Locate the cell with the specified text and output its [X, Y] center coordinate. 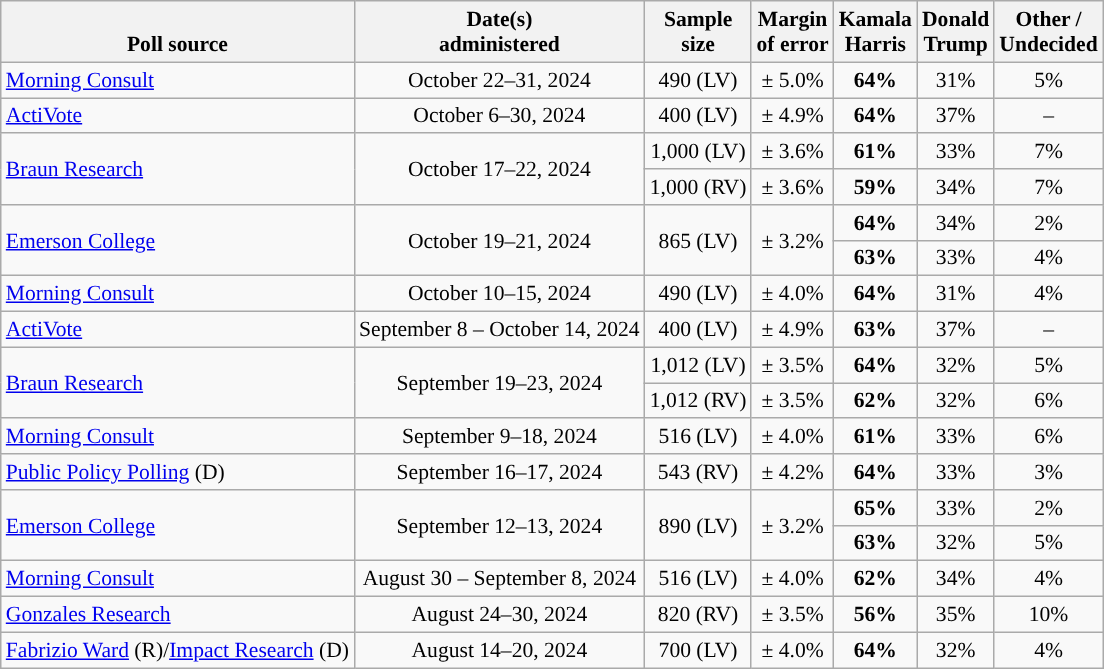
DonaldTrump [956, 32]
56% [876, 615]
35% [956, 615]
1,000 (RV) [698, 187]
± 5.0% [792, 80]
August 30 – September 8, 2024 [500, 579]
September 9–18, 2024 [500, 437]
700 (LV) [698, 650]
65% [876, 508]
August 14–20, 2024 [500, 650]
Poll source [178, 32]
September 8 – October 14, 2024 [500, 330]
3% [1048, 472]
1,000 (LV) [698, 152]
820 (RV) [698, 615]
10% [1048, 615]
890 (LV) [698, 526]
September 19–23, 2024 [500, 382]
Samplesize [698, 32]
August 24–30, 2024 [500, 615]
± 4.2% [792, 472]
Fabrizio Ward (R)/Impact Research (D) [178, 650]
1,012 (LV) [698, 365]
KamalaHarris [876, 32]
59% [876, 187]
October 6–30, 2024 [500, 116]
October 19–21, 2024 [500, 240]
September 12–13, 2024 [500, 526]
October 22–31, 2024 [500, 80]
Gonzales Research [178, 615]
October 10–15, 2024 [500, 294]
Date(s)administered [500, 32]
Other /Undecided [1048, 32]
Public Policy Polling (D) [178, 472]
865 (LV) [698, 240]
Marginof error [792, 32]
1,012 (RV) [698, 401]
October 17–22, 2024 [500, 170]
September 16–17, 2024 [500, 472]
543 (RV) [698, 472]
